Search for the cell housing the specified text and yield its [x, y] center coordinate. 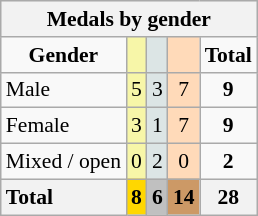
Mixed / open [64, 162]
8 [136, 197]
Medals by gender [129, 19]
Male [64, 90]
Gender [64, 55]
1 [158, 126]
Female [64, 126]
5 [136, 90]
28 [228, 197]
14 [184, 197]
6 [158, 197]
